Search for the cell housing the specified text and yield its (X, Y) center coordinate. 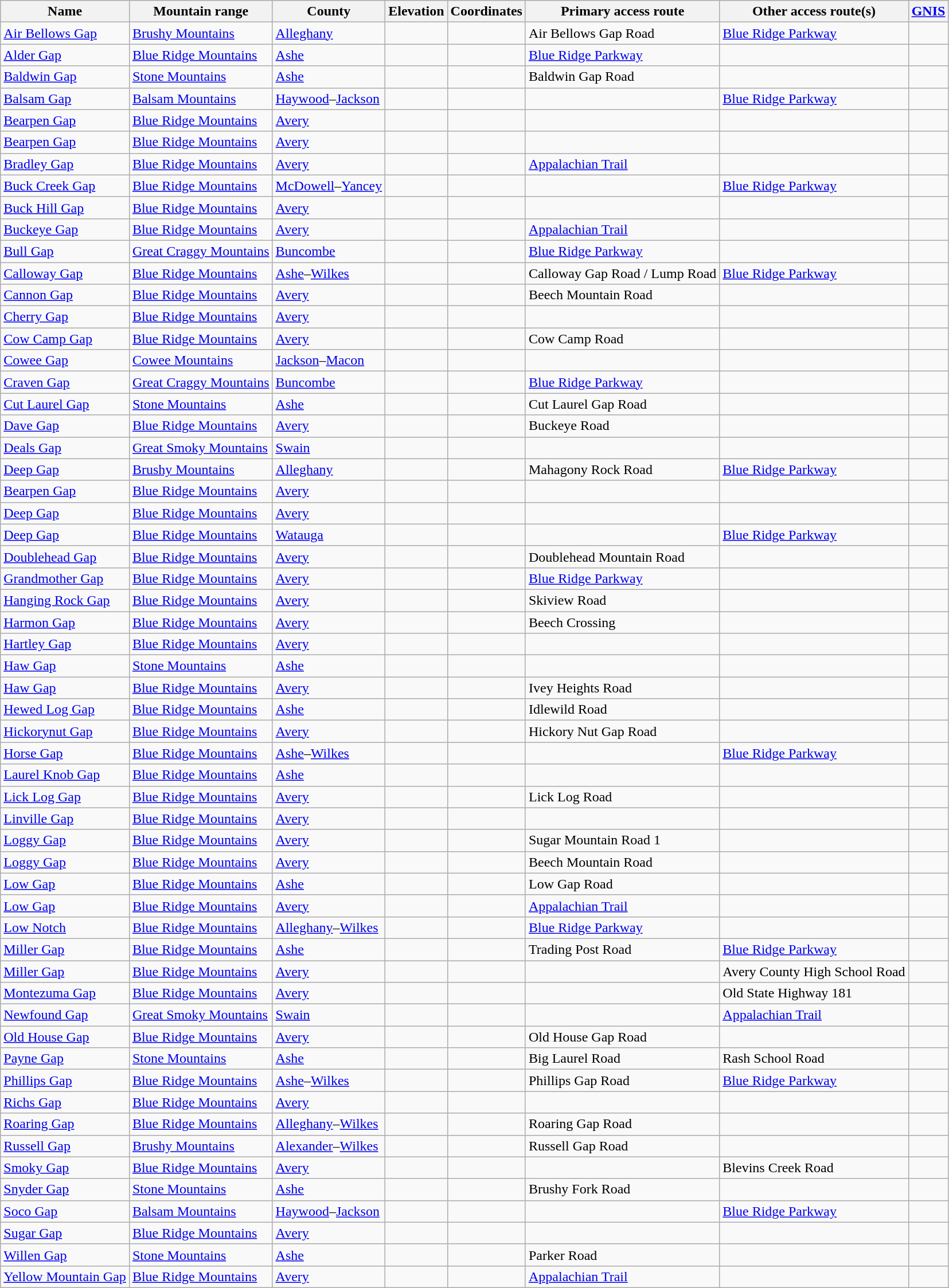
Dave Gap (65, 426)
Idlewild Road (622, 710)
Buck Hill Gap (65, 208)
Old State Highway 181 (814, 993)
Russell Gap Road (622, 1146)
Montezuma Gap (65, 993)
Avery County High School Road (814, 972)
Hanging Rock Gap (65, 600)
Air Bellows Gap (65, 33)
Calloway Gap Road / Lump Road (622, 273)
Doublehead Gap (65, 557)
Old House Gap Road (622, 1037)
Low Gap Road (622, 884)
Cow Camp Road (622, 339)
Mahagony Rock Road (622, 469)
Elevation (416, 11)
Bull Gap (65, 251)
Alexander–Wilkes (329, 1146)
Calloway Gap (65, 273)
Cannon Gap (65, 295)
Russell Gap (65, 1146)
Parker Road (622, 1255)
Big Laurel Road (622, 1059)
Hewed Log Gap (65, 710)
Hickorynut Gap (65, 731)
Buck Creek Gap (65, 186)
Phillips Gap (65, 1080)
Horse Gap (65, 753)
Richs Gap (65, 1102)
Harmon Gap (65, 622)
Snyder Gap (65, 1189)
Roaring Gap Road (622, 1124)
County (329, 11)
Cut Laurel Gap Road (622, 404)
Cowee Gap (65, 361)
Blevins Creek Road (814, 1168)
Payne Gap (65, 1059)
Phillips Gap Road (622, 1080)
Sugar Mountain Road 1 (622, 840)
Jackson–Macon (329, 361)
Hartley Gap (65, 644)
Yellow Mountain Gap (65, 1277)
Coordinates (486, 11)
Skiview Road (622, 600)
Soco Gap (65, 1211)
Craven Gap (65, 382)
Sugar Gap (65, 1233)
Grandmother Gap (65, 578)
Watauga (329, 535)
Beech Crossing (622, 622)
Rash School Road (814, 1059)
Primary access route (622, 11)
Name (65, 11)
Deals Gap (65, 448)
Low Notch (65, 927)
Lick Log Road (622, 797)
Brushy Fork Road (622, 1189)
Cow Camp Gap (65, 339)
Air Bellows Gap Road (622, 33)
Baldwin Gap Road (622, 77)
Old House Gap (65, 1037)
Cut Laurel Gap (65, 404)
Mountain range (201, 11)
Cowee Mountains (201, 361)
Doublehead Mountain Road (622, 557)
Trading Post Road (622, 949)
Willen Gap (65, 1255)
Buckeye Road (622, 426)
Smoky Gap (65, 1168)
Balsam Gap (65, 99)
Newfound Gap (65, 1015)
Hickory Nut Gap Road (622, 731)
Ivey Heights Road (622, 688)
Bradley Gap (65, 164)
Linville Gap (65, 819)
Lick Log Gap (65, 797)
Roaring Gap (65, 1124)
Cherry Gap (65, 317)
Alder Gap (65, 55)
Buckeye Gap (65, 229)
Laurel Knob Gap (65, 775)
Baldwin Gap (65, 77)
McDowell–Yancey (329, 186)
Other access route(s) (814, 11)
GNIS (928, 11)
